Identify which cell holds the provided text, then report its [x, y] central coordinate. 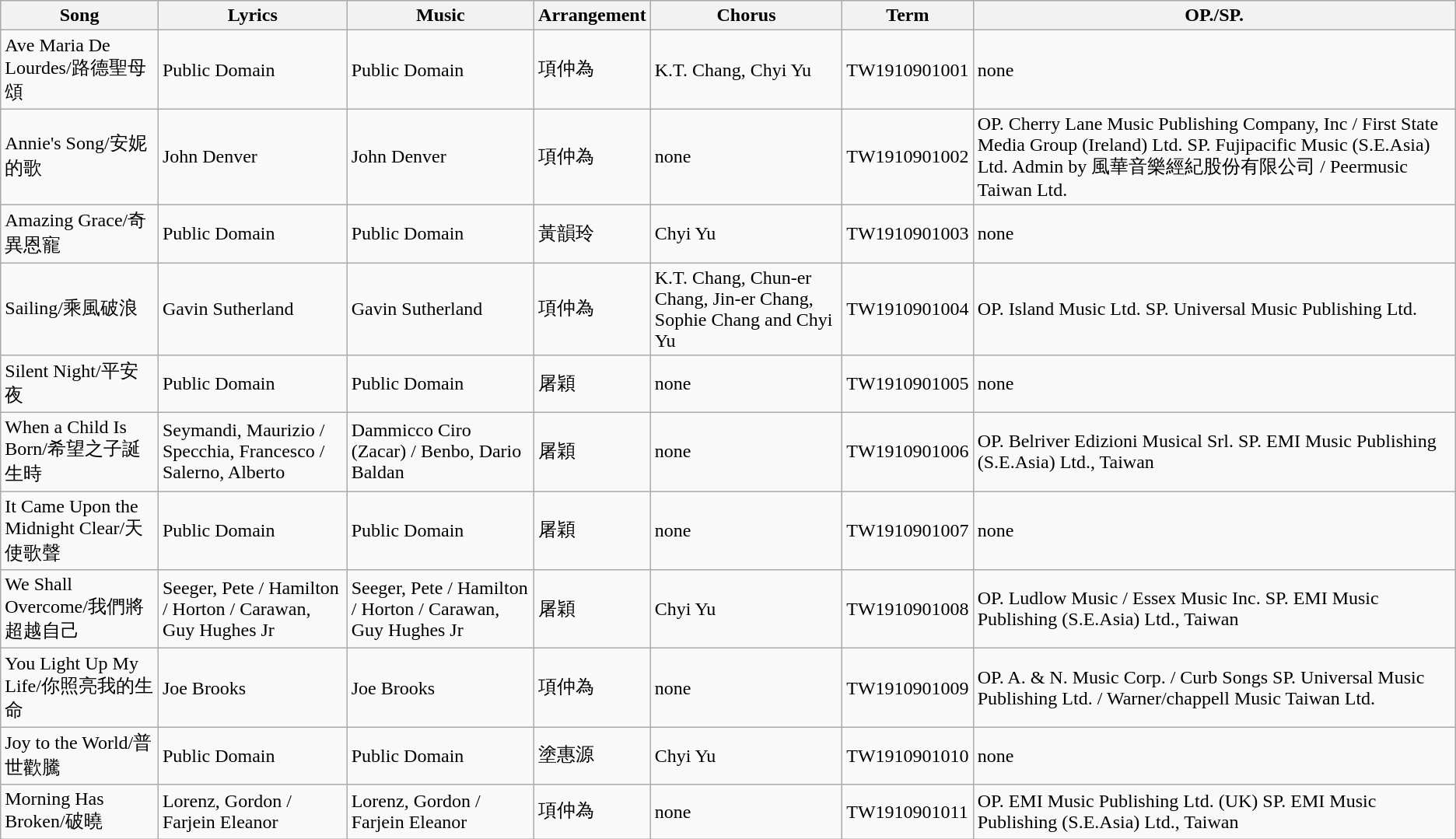
OP. Island Music Ltd. SP. Universal Music Publishing Ltd. [1214, 309]
Sailing/乘風破浪 [79, 309]
OP. EMI Music Publishing Ltd. (UK) SP. EMI Music Publishing (S.E.Asia) Ltd., Taiwan [1214, 812]
Lyrics [252, 16]
TW1910901005 [908, 384]
When a Child Is Born/希望之子誕生時 [79, 453]
K.T. Chang, Chyi Yu [746, 70]
Annie's Song/安妮的歌 [79, 157]
OP. A. & N. Music Corp. / Curb Songs SP. Universal Music Publishing Ltd. / Warner/chappell Music Taiwan Ltd. [1214, 687]
We Shall Overcome/我們將超越自己 [79, 610]
Seymandi, Maurizio / Specchia, Francesco / Salerno, Alberto [252, 453]
塗惠源 [593, 756]
TW1910901006 [908, 453]
TW1910901001 [908, 70]
Amazing Grace/奇異恩寵 [79, 233]
TW1910901008 [908, 610]
Ave Maria De Lourdes/路德聖母頌 [79, 70]
Joy to the World/普世歡騰 [79, 756]
Term [908, 16]
TW1910901011 [908, 812]
TW1910901004 [908, 309]
OP. Ludlow Music / Essex Music Inc. SP. EMI Music Publishing (S.E.Asia) Ltd., Taiwan [1214, 610]
Silent Night/平安夜 [79, 384]
Arrangement [593, 16]
Chorus [746, 16]
OP./SP. [1214, 16]
Music [440, 16]
TW1910901003 [908, 233]
Morning Has Broken/破曉 [79, 812]
Dammicco Ciro (Zacar) / Benbo, Dario Baldan [440, 453]
TW1910901009 [908, 687]
You Light Up My Life/你照亮我的生命 [79, 687]
黃韻玲 [593, 233]
TW1910901007 [908, 530]
TW1910901010 [908, 756]
TW1910901002 [908, 157]
It Came Upon the Midnight Clear/天使歌聲 [79, 530]
OP. Belriver Edizioni Musical Srl. SP. EMI Music Publishing (S.E.Asia) Ltd., Taiwan [1214, 453]
K.T. Chang, Chun-er Chang, Jin-er Chang, Sophie Chang and Chyi Yu [746, 309]
Song [79, 16]
